Scan for the cell matching the given text and deliver its (X, Y) coordinate at center. 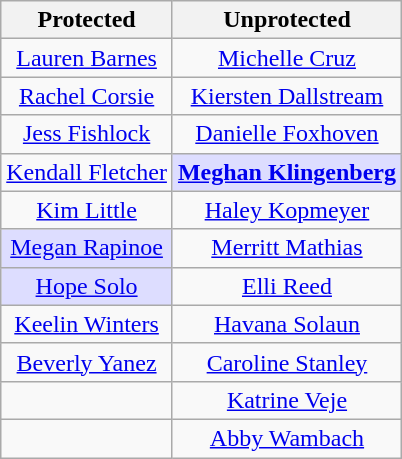
Kiersten Dallstream (286, 96)
Lauren Barnes (87, 58)
Beverly Yanez (87, 362)
Katrine Veje (286, 400)
Havana Solaun (286, 324)
Rachel Corsie (87, 96)
Jess Fishlock (87, 134)
Michelle Cruz (286, 58)
Abby Wambach (286, 438)
Kim Little (87, 210)
Haley Kopmeyer (286, 210)
Kendall Fletcher (87, 172)
Hope Solo (87, 286)
Keelin Winters (87, 324)
Danielle Foxhoven (286, 134)
Meghan Klingenberg (286, 172)
Protected (87, 20)
Megan Rapinoe (87, 248)
Merritt Mathias (286, 248)
Elli Reed (286, 286)
Unprotected (286, 20)
Caroline Stanley (286, 362)
